Provide the [X, Y] coordinate of the cell's center where the given text is located.  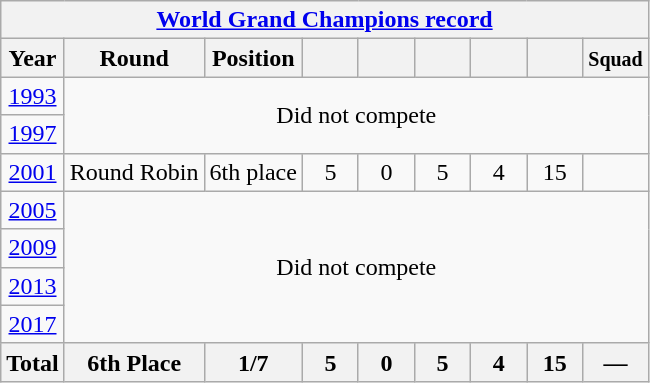
2009 [33, 248]
2017 [33, 324]
Position [253, 58]
1993 [33, 96]
Total [33, 362]
2001 [33, 172]
1/7 [253, 362]
Year [33, 58]
1997 [33, 134]
Round [134, 58]
2005 [33, 210]
Round Robin [134, 172]
World Grand Champions record [325, 20]
Squad [616, 58]
6th place [253, 172]
6th Place [134, 362]
2013 [33, 286]
— [616, 362]
